Provide the (x, y) coordinate of the cell's center where the given text is located.  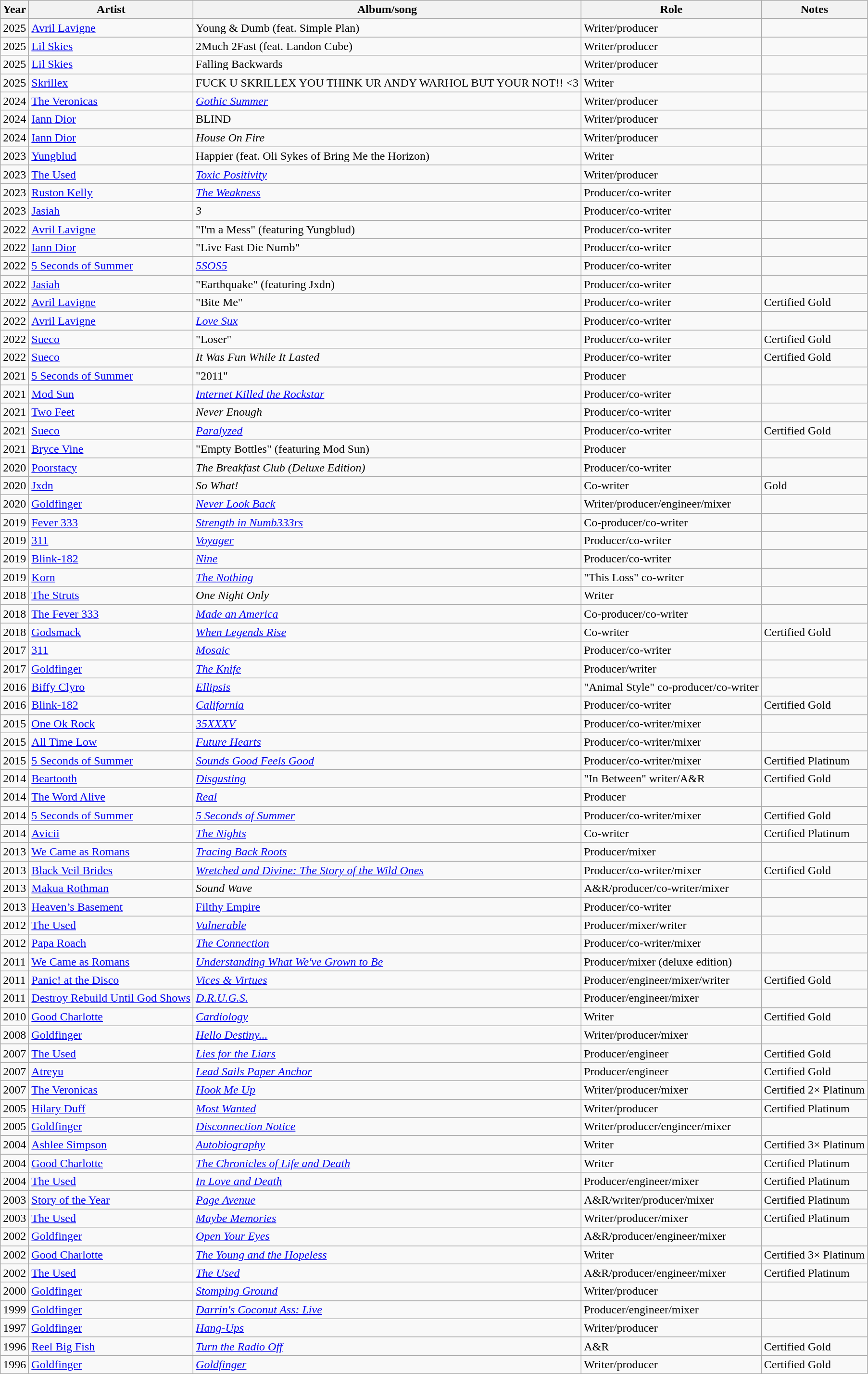
It Was Fun While It Lasted (388, 357)
Falling Backwards (388, 64)
Sound Wave (388, 889)
Makua Rothman (111, 889)
Disgusting (388, 778)
Love Sux (388, 321)
So What! (388, 485)
Producer/mixer (671, 852)
Lies for the Liars (388, 1053)
Most Wanted (388, 1108)
Two Feet (111, 412)
Hilary Duff (111, 1108)
Role (671, 10)
35XXXV (388, 724)
The Knife (388, 669)
Godsmack (111, 632)
Mosaic (388, 650)
Notes (815, 10)
Destroy Rebuild Until God Shows (111, 998)
5SOS5 (388, 266)
Toxic Positivity (388, 174)
2Much 2Fast (feat. Landon Cube) (388, 46)
Stomping Ground (388, 1291)
"Bite Me" (388, 303)
Mod Sun (111, 394)
Filthy Empire (388, 907)
In Love and Death (388, 1182)
Album/song (388, 10)
Ellipsis (388, 687)
Nine (388, 559)
D.R.U.G.S. (388, 998)
Producer/writer (671, 669)
"I'm a Mess" (featuring Yungblud) (388, 229)
2010 (14, 1017)
BLIND (388, 119)
Never Look Back (388, 504)
Disconnection Notice (388, 1127)
Wretched and Divine: The Story of the Wild Ones (388, 870)
Biffy Clyro (111, 687)
Hello Destiny... (388, 1035)
Understanding What We've Grown to Be (388, 962)
Maybe Memories (388, 1218)
Internet Killed the Rockstar (388, 394)
A&R/producer/co-writer/mixer (671, 889)
Future Hearts (388, 742)
Vulnerable (388, 925)
The Struts (111, 596)
Poorstacy (111, 467)
Story of the Year (111, 1200)
Year (14, 10)
The Word Alive (111, 797)
Page Avenue (388, 1200)
"Loser" (388, 339)
Open Your Eyes (388, 1236)
When Legends Rise (388, 632)
FUCK U SKRILLEX YOU THINK UR ANDY WARHOL BUT YOUR NOT!! <3 (388, 83)
The Connection (388, 943)
Strength in Numb333rs (388, 522)
Tracing Back Roots (388, 852)
Vices & Virtues (388, 980)
"Animal Style" co-producer/co-writer (671, 687)
2000 (14, 1291)
Voyager (388, 541)
Darrin's Coconut Ass: Live (388, 1310)
Atreyu (111, 1071)
Hook Me Up (388, 1090)
Black Veil Brides (111, 870)
Fever 333 (111, 522)
The Weakness (388, 192)
The Chronicles of Life and Death (388, 1163)
A&R (671, 1346)
One Ok Rock (111, 724)
Beartooth (111, 778)
Yungblud (111, 156)
House On Fire (388, 138)
Jxdn (111, 485)
Producer/engineer/mixer/writer (671, 980)
Gold (815, 485)
Bryce Vine (111, 449)
1997 (14, 1328)
Ashlee Simpson (111, 1145)
A&R/writer/producer/mixer (671, 1200)
Autobiography (388, 1145)
Made an America (388, 614)
Panic! at the Disco (111, 980)
"2011" (388, 376)
Lead Sails Paper Anchor (388, 1071)
Gothic Summer (388, 101)
Certified 2× Platinum (815, 1090)
Heaven’s Basement (111, 907)
Real (388, 797)
Artist (111, 10)
Producer/mixer/writer (671, 925)
All Time Low (111, 742)
The Fever 333 (111, 614)
The Breakfast Club (Deluxe Edition) (388, 467)
Never Enough (388, 412)
One Night Only (388, 596)
Papa Roach (111, 943)
1999 (14, 1310)
The Nights (388, 834)
3 (388, 211)
"In Between" writer/A&R (671, 778)
Producer/mixer (deluxe edition) (671, 962)
Reel Big Fish (111, 1346)
Hang-Ups (388, 1328)
Avicii (111, 834)
Skrillex (111, 83)
Young & Dumb (feat. Simple Plan) (388, 28)
The Nothing (388, 577)
The Young and the Hopeless (388, 1255)
Ruston Kelly (111, 192)
"This Loss" co-writer (671, 577)
Korn (111, 577)
Paralyzed (388, 431)
California (388, 705)
Happier (feat. Oli Sykes of Bring Me the Horizon) (388, 156)
Cardiology (388, 1017)
"Live Fast Die Numb" (388, 248)
Turn the Radio Off (388, 1346)
Sounds Good Feels Good (388, 760)
2008 (14, 1035)
"Empty Bottles" (featuring Mod Sun) (388, 449)
"Earthquake" (featuring Jxdn) (388, 284)
